Detect which cell encompasses the target text, then output its (x, y) center coordinate. 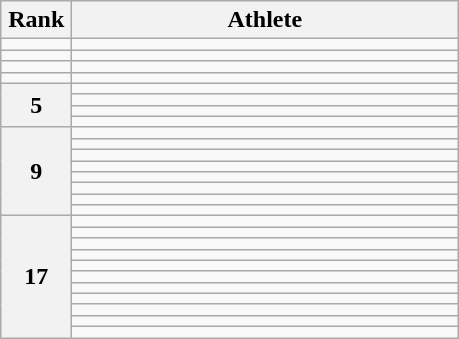
9 (36, 171)
17 (36, 277)
5 (36, 105)
Athlete (265, 20)
Rank (36, 20)
